Detect which cell encompasses the target text, then output its [X, Y] center coordinate. 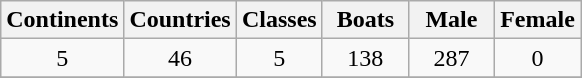
Boats [365, 20]
Classes [279, 20]
138 [365, 58]
Countries [180, 20]
0 [537, 58]
287 [451, 58]
Male [451, 20]
Continents [62, 20]
Female [537, 20]
46 [180, 58]
